Find where the given text appears and provide that cell's center as (x, y) coordinate. 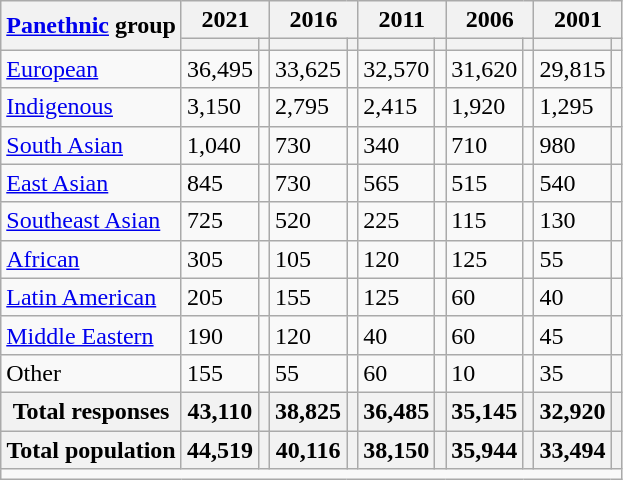
845 (220, 183)
115 (484, 221)
40,116 (308, 449)
190 (220, 335)
305 (220, 259)
Other (92, 373)
205 (220, 297)
2006 (490, 20)
32,570 (396, 69)
2011 (402, 20)
38,825 (308, 411)
33,494 (572, 449)
725 (220, 221)
2016 (314, 20)
710 (484, 145)
31,620 (484, 69)
Total population (92, 449)
1,040 (220, 145)
10 (484, 373)
Middle Eastern (92, 335)
East Asian (92, 183)
Latin American (92, 297)
1,295 (572, 107)
32,920 (572, 411)
45 (572, 335)
29,815 (572, 69)
33,625 (308, 69)
Panethnic group (92, 26)
35,145 (484, 411)
2,795 (308, 107)
540 (572, 183)
130 (572, 221)
2001 (578, 20)
35 (572, 373)
38,150 (396, 449)
565 (396, 183)
South Asian (92, 145)
36,485 (396, 411)
European (92, 69)
1,920 (484, 107)
Indigenous (92, 107)
105 (308, 259)
3,150 (220, 107)
225 (396, 221)
36,495 (220, 69)
35,944 (484, 449)
515 (484, 183)
Southeast Asian (92, 221)
520 (308, 221)
African (92, 259)
44,519 (220, 449)
2,415 (396, 107)
2021 (225, 20)
340 (396, 145)
Total responses (92, 411)
43,110 (220, 411)
980 (572, 145)
